Return [x, y] of the center of cell containing provided text 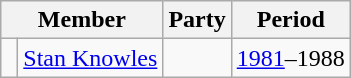
Member [82, 20]
Period [290, 20]
Party [197, 20]
Stan Knowles [90, 58]
1981–1988 [290, 58]
